Capture the cell that displays the provided text and extract its (x, y) central coordinate. 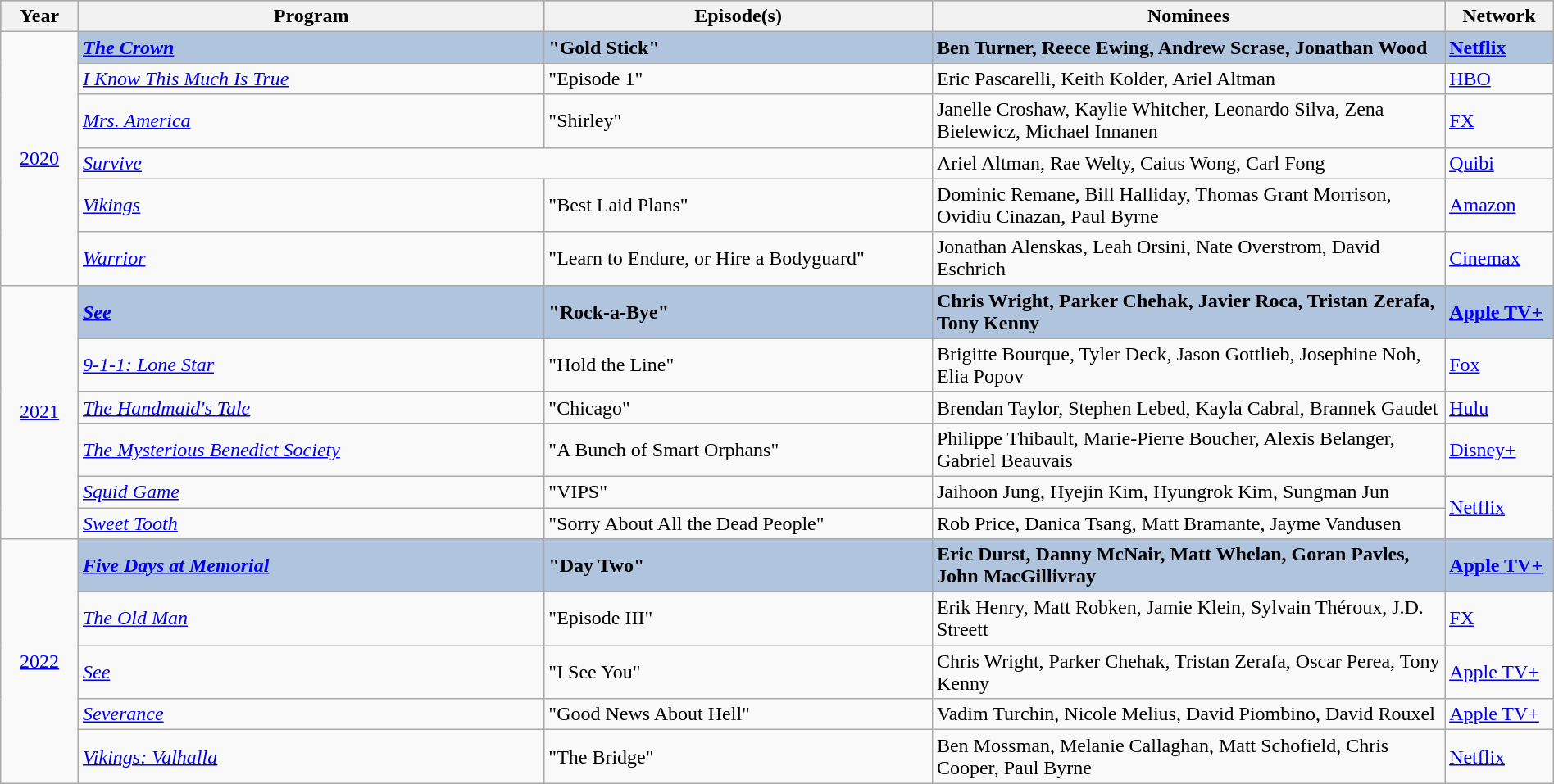
Fox (1500, 365)
Eric Durst, Danny McNair, Matt Whelan, Goran Pavles, John MacGillivray (1188, 565)
Network (1500, 16)
Vadim Turchin, Nicole Melius, David Piombino, David Rouxel (1188, 714)
The Crown (311, 48)
"VIPS" (738, 492)
"Best Laid Plans" (738, 205)
"The Bridge" (738, 757)
"Episode 1" (738, 79)
Sweet Tooth (311, 523)
2022 (39, 661)
Vikings: Valhalla (311, 757)
Philippe Thibault, Marie-Pierre Boucher, Alexis Belanger, Gabriel Beauvais (1188, 449)
Severance (311, 714)
"Sorry About All the Dead People" (738, 523)
"Day Two" (738, 565)
"Rock-a-Bye" (738, 311)
I Know This Much Is True (311, 79)
The Handmaid's Tale (311, 407)
Disney+ (1500, 449)
"A Bunch of Smart Orphans" (738, 449)
"Gold Stick" (738, 48)
Ben Mossman, Melanie Callaghan, Matt Schofield, Chris Cooper, Paul Byrne (1188, 757)
Nominees (1188, 16)
Chris Wright, Parker Chehak, Javier Roca, Tristan Zerafa, Tony Kenny (1188, 311)
Hulu (1500, 407)
Ariel Altman, Rae Welty, Caius Wong, Carl Fong (1188, 163)
Jonathan Alenskas, Leah Orsini, Nate Overstrom, David Eschrich (1188, 259)
Cinemax (1500, 259)
HBO (1500, 79)
"Chicago" (738, 407)
Jaihoon Jung, Hyejin Kim, Hyungrok Kim, Sungman Jun (1188, 492)
Warrior (311, 259)
Program (311, 16)
Episode(s) (738, 16)
2021 (39, 411)
Vikings (311, 205)
Year (39, 16)
Eric Pascarelli, Keith Kolder, Ariel Altman (1188, 79)
"I See You" (738, 672)
"Shirley" (738, 121)
9-1-1: Lone Star (311, 365)
"Good News About Hell" (738, 714)
"Episode III" (738, 619)
The Old Man (311, 619)
Mrs. America (311, 121)
Ben Turner, Reece Ewing, Andrew Scrase, Jonathan Wood (1188, 48)
Brigitte Bourque, Tyler Deck, Jason Gottlieb, Josephine Noh, Elia Popov (1188, 365)
Rob Price, Danica Tsang, Matt Bramante, Jayme Vandusen (1188, 523)
Brendan Taylor, Stephen Lebed, Kayla Cabral, Brannek Gaudet (1188, 407)
"Learn to Endure, or Hire a Bodyguard" (738, 259)
2020 (39, 159)
Chris Wright, Parker Chehak, Tristan Zerafa, Oscar Perea, Tony Kenny (1188, 672)
Erik Henry, Matt Robken, Jamie Klein, Sylvain Théroux, J.D. Streett (1188, 619)
Quibi (1500, 163)
Five Days at Memorial (311, 565)
Amazon (1500, 205)
"Hold the Line" (738, 365)
Janelle Croshaw, Kaylie Whitcher, Leonardo Silva, Zena Bielewicz, Michael Innanen (1188, 121)
Survive (505, 163)
The Mysterious Benedict Society (311, 449)
Dominic Remane, Bill Halliday, Thomas Grant Morrison, Ovidiu Cinazan, Paul Byrne (1188, 205)
Squid Game (311, 492)
